Search for the cell housing the specified text and yield its (X, Y) center coordinate. 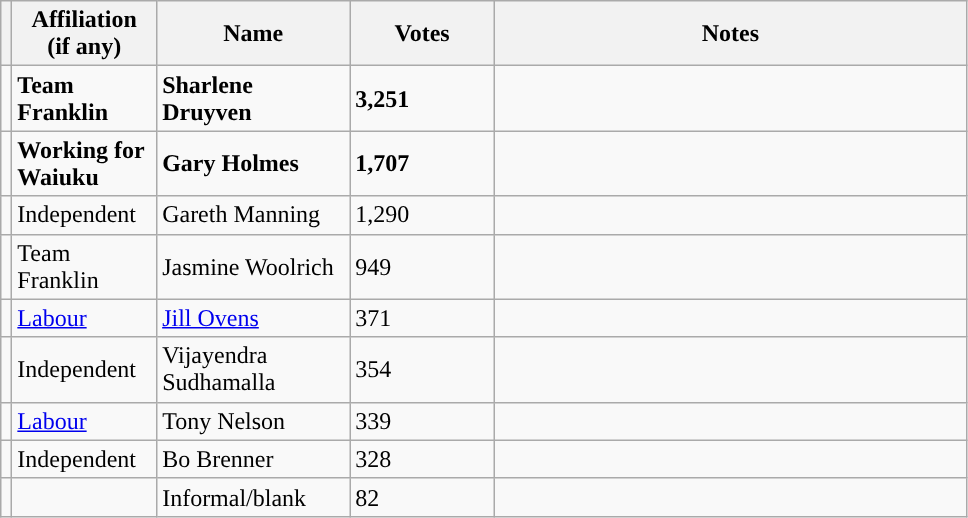
Jill Ovens (254, 318)
Name (254, 34)
Notes (730, 34)
328 (422, 459)
949 (422, 266)
Affiliation (if any) (84, 34)
Bo Brenner (254, 459)
371 (422, 318)
1,290 (422, 215)
1,707 (422, 164)
Informal/blank (254, 497)
Sharlene Druyven (254, 98)
82 (422, 497)
Gareth Manning (254, 215)
Vijayendra Sudhamalla (254, 370)
3,251 (422, 98)
Jasmine Woolrich (254, 266)
354 (422, 370)
Working for Waiuku (84, 164)
Gary Holmes (254, 164)
339 (422, 421)
Tony Nelson (254, 421)
Votes (422, 34)
